Return [X, Y] of the center of cell containing provided text 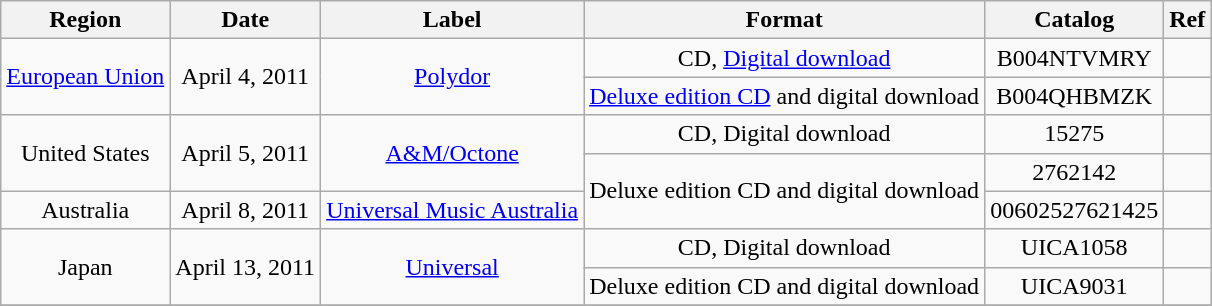
B004QHBMZK [1074, 96]
April 4, 2011 [246, 77]
Label [452, 20]
Polydor [452, 77]
15275 [1074, 134]
Region [86, 20]
A&M/Octone [452, 153]
Universal Music Australia [452, 210]
United States [86, 153]
April 8, 2011 [246, 210]
European Union [86, 77]
UICA9031 [1074, 286]
Catalog [1074, 20]
00602527621425 [1074, 210]
April 13, 2011 [246, 267]
April 5, 2011 [246, 153]
Format [784, 20]
UICA1058 [1074, 248]
Australia [86, 210]
Ref [1188, 20]
2762142 [1074, 172]
Japan [86, 267]
B004NTVMRY [1074, 58]
Date [246, 20]
Universal [452, 267]
